Return [x, y] of the center of cell containing provided text 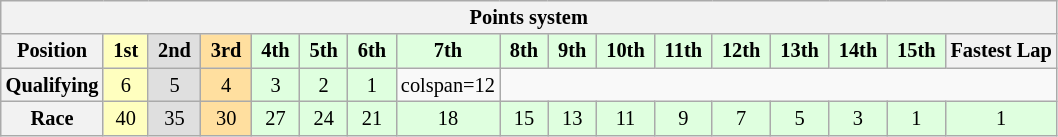
Fastest Lap [1002, 51]
15 [524, 118]
2 [324, 85]
6 [126, 85]
Position [52, 51]
Race [52, 118]
4 [226, 85]
21 [372, 118]
27 [275, 118]
24 [324, 118]
Qualifying [52, 85]
40 [126, 118]
8th [524, 51]
11 [625, 118]
1st [126, 51]
15th [916, 51]
12th [741, 51]
9th [572, 51]
2nd [174, 51]
7 [741, 118]
Points system [529, 17]
4th [275, 51]
11th [684, 51]
5th [324, 51]
35 [174, 118]
9 [684, 118]
10th [625, 51]
13 [572, 118]
18 [448, 118]
14th [858, 51]
13th [799, 51]
3rd [226, 51]
7th [448, 51]
30 [226, 118]
6th [372, 51]
colspan=12 [448, 85]
